Provide the [x, y] coordinate of the cell's center where the given text is located.  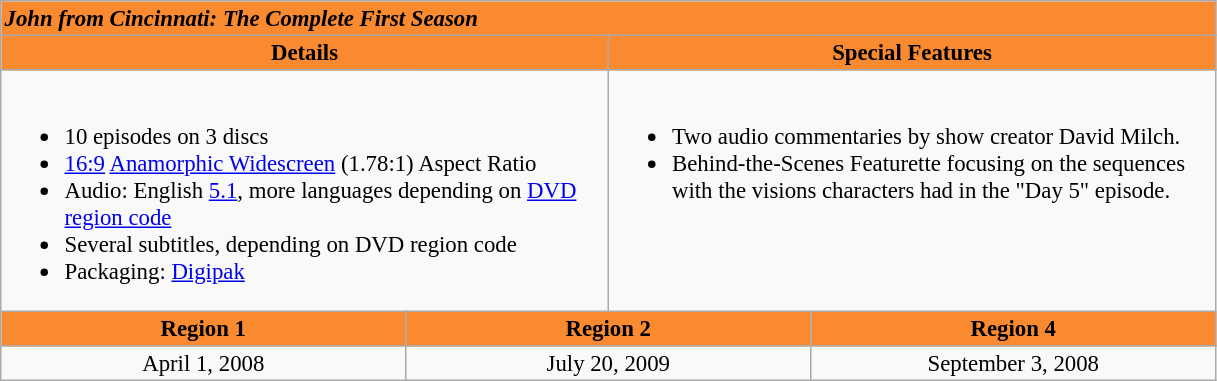
John from Cincinnati: The Complete First Season [608, 18]
Details [305, 52]
April 1, 2008 [204, 363]
Region 4 [1014, 329]
Region 1 [204, 329]
July 20, 2009 [608, 363]
Special Features [912, 52]
Region 2 [608, 329]
September 3, 2008 [1014, 363]
